For the text-containing cell, return its midpoint in (X, Y) coordinate format. 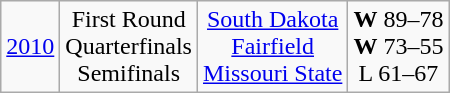
First RoundQuarterfinalsSemifinals (129, 47)
2010 (30, 47)
South DakotaFairfieldMissouri State (272, 47)
W 89–78W 73–55L 61–67 (398, 47)
